Search for the cell housing the specified text and yield its (X, Y) center coordinate. 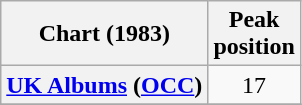
17 (254, 85)
Chart (1983) (104, 34)
UK Albums (OCC) (104, 85)
Peakposition (254, 34)
